Return the (x, y) coordinate for the center point of the cell that contains the specified text.  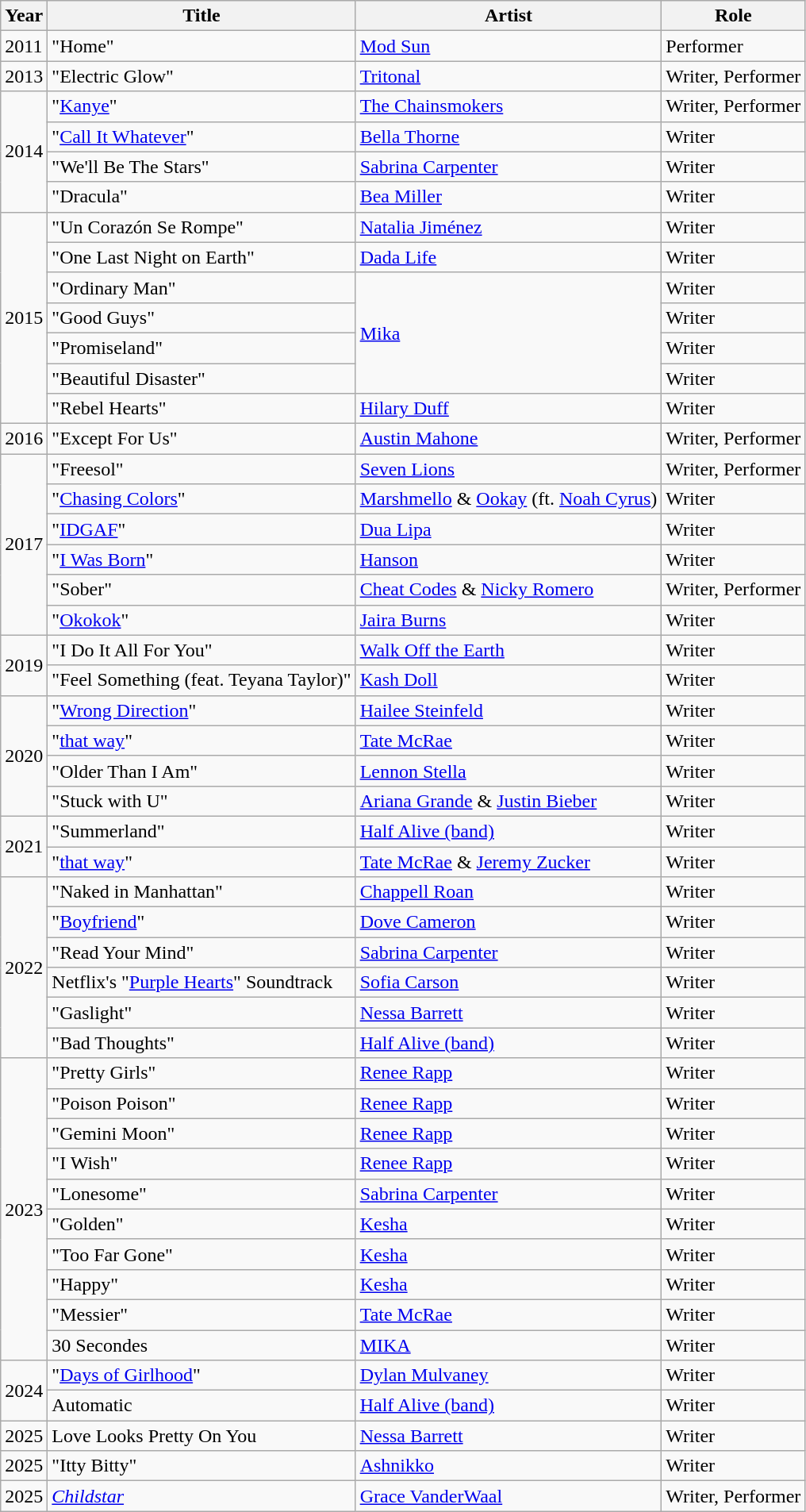
"Rebel Hearts" (201, 409)
"Wrong Direction" (201, 710)
Dove Cameron (509, 922)
"IDGAF" (201, 529)
"Electric Glow" (201, 76)
"Chasing Colors" (201, 499)
Seven Lions (509, 469)
"I Was Born" (201, 560)
Marshmello & Ookay (ft. Noah Cyrus) (509, 499)
2020 (24, 756)
Jaira Burns (509, 620)
Automatic (201, 1406)
"Golden" (201, 1224)
Tritonal (509, 76)
Title (201, 16)
"Days of Girlhood" (201, 1375)
"I Do It All For You" (201, 650)
Natalia Jiménez (509, 227)
"We'll Be The Stars" (201, 167)
Walk Off the Earth (509, 650)
Lennon Stella (509, 771)
Role (733, 16)
"Too Far Gone" (201, 1254)
"Except For Us" (201, 439)
Year (24, 16)
"Okokok" (201, 620)
MIKA (509, 1345)
"Happy" (201, 1284)
"Beautiful Disaster" (201, 379)
Sofia Carson (509, 983)
2015 (24, 317)
"Gaslight" (201, 1013)
Ariana Grande & Justin Bieber (509, 801)
"Older Than I Am" (201, 771)
"One Last Night on Earth" (201, 257)
Netflix's "Purple Hearts" Soundtrack (201, 983)
Dylan Mulvaney (509, 1375)
"Messier" (201, 1314)
2021 (24, 846)
"Stuck with U" (201, 801)
"I Wish" (201, 1164)
2022 (24, 968)
Bella Thorne (509, 137)
"Lonesome" (201, 1194)
30 Secondes (201, 1345)
"Good Guys" (201, 317)
Chappell Roan (509, 892)
"Home" (201, 46)
"Kanye" (201, 106)
2019 (24, 665)
Hailee Steinfeld (509, 710)
"Call It Whatever" (201, 137)
Love Looks Pretty On You (201, 1436)
"Sober" (201, 590)
"Itty Bitty" (201, 1466)
"Read Your Mind" (201, 952)
2024 (24, 1391)
"Ordinary Man" (201, 287)
"Bad Thoughts" (201, 1043)
2013 (24, 76)
"Summerland" (201, 831)
"Poison Poison" (201, 1103)
"Boyfriend" (201, 922)
Dada Life (509, 257)
"Un Corazón Se Rompe" (201, 227)
2014 (24, 152)
Grace VanderWaal (509, 1496)
Bea Miller (509, 197)
Austin Mahone (509, 439)
Mika (509, 333)
2023 (24, 1210)
Performer (733, 46)
"Feel Something (feat. Teyana Taylor)" (201, 680)
2011 (24, 46)
Ashnikko (509, 1466)
"Naked in Manhattan" (201, 892)
"Dracula" (201, 197)
The Chainsmokers (509, 106)
Hanson (509, 560)
Tate McRae & Jeremy Zucker (509, 861)
Artist (509, 16)
2017 (24, 544)
"Pretty Girls" (201, 1073)
"Freesol" (201, 469)
Kash Doll (509, 680)
"Promiseland" (201, 348)
Hilary Duff (509, 409)
Mod Sun (509, 46)
Childstar (201, 1496)
"Gemini Moon" (201, 1133)
Dua Lipa (509, 529)
2016 (24, 439)
Cheat Codes & Nicky Romero (509, 590)
